Output the (X, Y) coordinate of the center of the cell containing the given text.  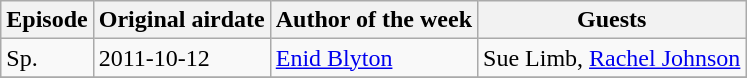
Original airdate (182, 20)
Enid Blyton (374, 58)
Sue Limb, Rachel Johnson (612, 58)
Episode (47, 20)
2011-10-12 (182, 58)
Guests (612, 20)
Author of the week (374, 20)
Sp. (47, 58)
